Return [X, Y] of the center of cell containing provided text 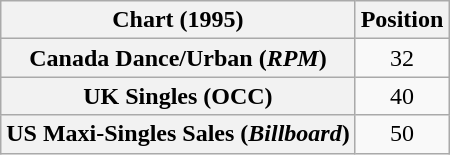
Position [402, 20]
40 [402, 96]
50 [402, 134]
32 [402, 58]
UK Singles (OCC) [178, 96]
US Maxi-Singles Sales (Billboard) [178, 134]
Chart (1995) [178, 20]
Canada Dance/Urban (RPM) [178, 58]
